From the cell containing the given text, extract its center point as (X, Y) coordinate. 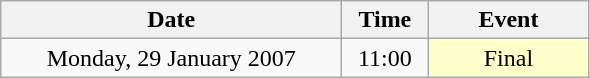
11:00 (385, 58)
Event (508, 20)
Time (385, 20)
Date (172, 20)
Monday, 29 January 2007 (172, 58)
Final (508, 58)
